From the cell containing the given text, extract its center point as (X, Y) coordinate. 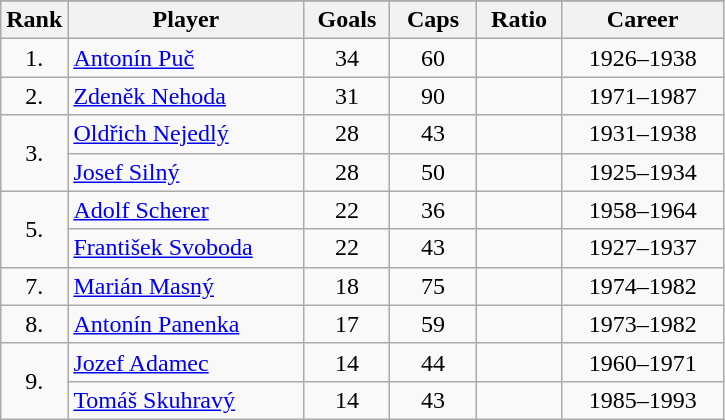
Ratio (519, 20)
1. (34, 58)
1931–1938 (642, 134)
36 (433, 210)
Antonín Panenka (186, 324)
Zdeněk Nehoda (186, 96)
Antonín Puč (186, 58)
Player (186, 20)
Tomáš Skuhravý (186, 400)
Josef Silný (186, 172)
8. (34, 324)
2. (34, 96)
1925–1934 (642, 172)
Rank (34, 20)
1927–1937 (642, 248)
60 (433, 58)
1985–1993 (642, 400)
1960–1971 (642, 362)
1926–1938 (642, 58)
90 (433, 96)
Goals (347, 20)
3. (34, 153)
1958–1964 (642, 210)
31 (347, 96)
Oldřich Nejedlý (186, 134)
9. (34, 381)
50 (433, 172)
Caps (433, 20)
17 (347, 324)
1974–1982 (642, 286)
Adolf Scherer (186, 210)
44 (433, 362)
7. (34, 286)
75 (433, 286)
Jozef Adamec (186, 362)
5. (34, 229)
18 (347, 286)
59 (433, 324)
1971–1987 (642, 96)
Career (642, 20)
František Svoboda (186, 248)
1973–1982 (642, 324)
34 (347, 58)
Marián Masný (186, 286)
